Provide the [X, Y] coordinate of the cell's center where the given text is located.  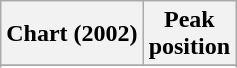
Peakposition [189, 34]
Chart (2002) [72, 34]
